Find where the given text appears and provide that cell's center as [x, y] coordinate. 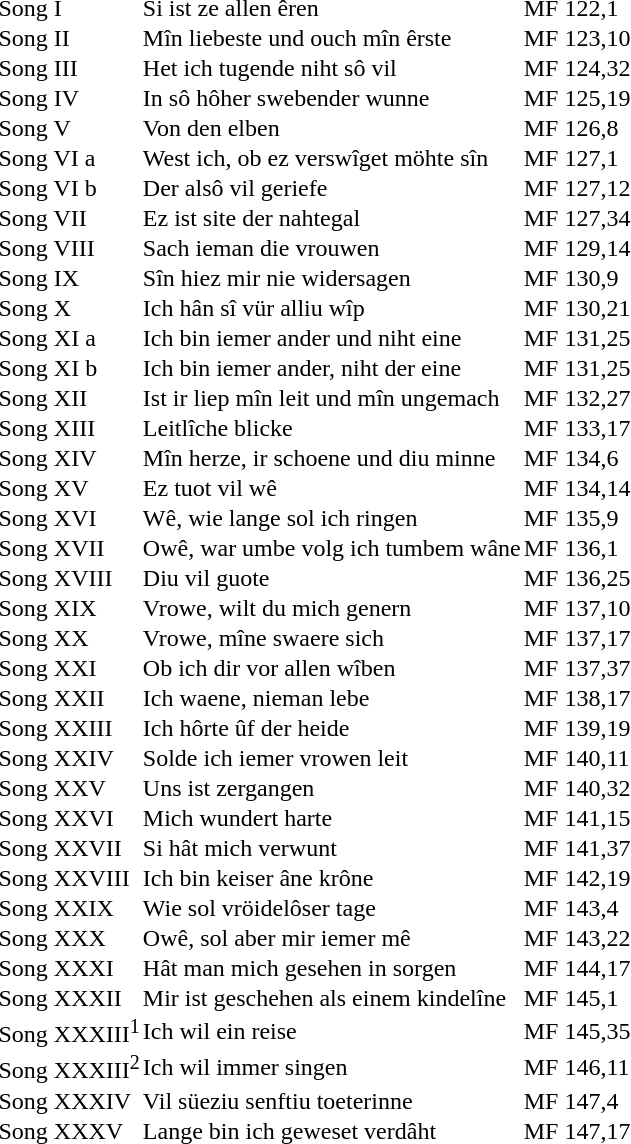
Ich waene, nieman lebe [332, 698]
Diu vil guote [332, 578]
Ich bin iemer ander und niht eine [332, 338]
Vil süeziu senftiu toeterinne [332, 1101]
Ez tuot vil wê [332, 488]
Mîn liebeste und ouch mîn êrste [332, 38]
Mir ist geschehen als einem kindelîne [332, 998]
Sach ieman die vrouwen [332, 248]
Owê, sol aber mir iemer mê [332, 938]
Het ich tugende niht sô vil [332, 68]
West ich, ob ez verswîget möhte sîn [332, 158]
Ob ich dir vor allen wîben [332, 668]
Ich hôrte ûf der heide [332, 728]
Hât man mich gesehen in sorgen [332, 968]
Leitlîche blicke [332, 428]
Uns ist zergangen [332, 788]
Ez ist site der nahtegal [332, 218]
Solde ich iemer vrowen leit [332, 758]
Der alsô vil geriefe [332, 188]
Ich wil ein reise [332, 1031]
Vrowe, wilt du mich genern [332, 608]
Si hât mich verwunt [332, 848]
Ich bin keiser âne krône [332, 878]
Ich bin iemer ander, niht der eine [332, 368]
Ich hân sî vür alliu wîp [332, 308]
Ich wil immer singen [332, 1067]
Mîn herze, ir schoene und diu minne [332, 458]
Mich wundert harte [332, 818]
Ist ir liep mîn leit und mîn ungemach [332, 398]
Wê, wie lange sol ich ringen [332, 518]
Wie sol vröidelôser tage [332, 908]
Sîn hiez mir nie widersagen [332, 278]
In sô hôher swebender wunne [332, 98]
Von den elben [332, 128]
Owê, war umbe volg ich tumbem wâne [332, 548]
Vrowe, mîne swaere sich [332, 638]
